Determine the (x, y) coordinate at the center of the cell enclosing the given text.  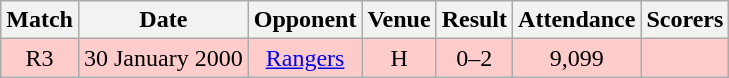
H (399, 58)
Date (163, 20)
9,099 (577, 58)
Rangers (305, 58)
Opponent (305, 20)
Match (40, 20)
30 January 2000 (163, 58)
Result (474, 20)
0–2 (474, 58)
R3 (40, 58)
Venue (399, 20)
Attendance (577, 20)
Scorers (685, 20)
